Output the (x, y) coordinate of the center of the cell containing the given text.  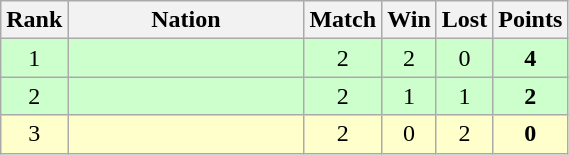
Points (530, 20)
Win (410, 20)
Nation (186, 20)
Lost (464, 20)
Rank (34, 20)
3 (34, 134)
4 (530, 58)
Match (343, 20)
